Search for the cell housing the specified text and yield its (X, Y) center coordinate. 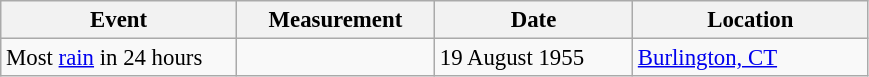
Most rain in 24 hours (119, 58)
Date (533, 20)
Event (119, 20)
19 August 1955 (533, 58)
Location (751, 20)
Measurement (335, 20)
Burlington, CT (751, 58)
